For the text-containing cell, return its midpoint in [X, Y] coordinate format. 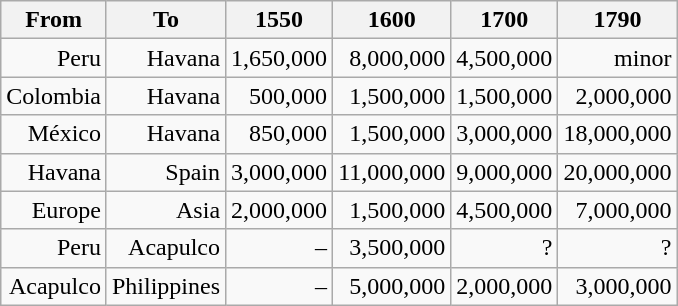
1550 [280, 20]
Europe [54, 210]
Spain [166, 172]
20,000,000 [618, 172]
Asia [166, 210]
minor [618, 58]
1,650,000 [280, 58]
5,000,000 [392, 286]
850,000 [280, 134]
8,000,000 [392, 58]
México [54, 134]
Colombia [54, 96]
9,000,000 [504, 172]
11,000,000 [392, 172]
3,500,000 [392, 248]
7,000,000 [618, 210]
From [54, 20]
1600 [392, 20]
To [166, 20]
500,000 [280, 96]
Philippines [166, 286]
18,000,000 [618, 134]
1700 [504, 20]
1790 [618, 20]
